Output the (x, y) coordinate of the center of the cell containing the given text.  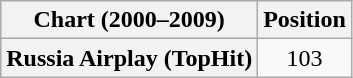
Russia Airplay (TopHit) (130, 58)
Chart (2000–2009) (130, 20)
Position (305, 20)
103 (305, 58)
